Find where the given text appears and provide that cell's center as [X, Y] coordinate. 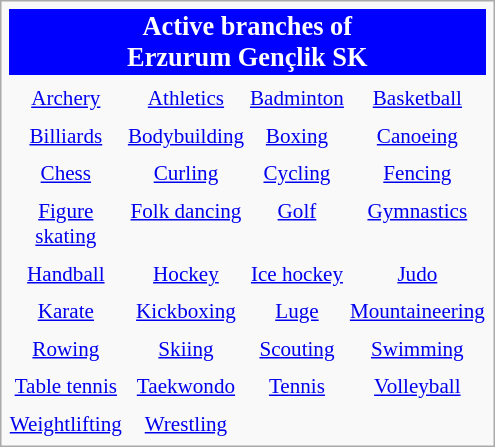
Bodybuilding [186, 135]
Handball [66, 273]
Tennis [298, 386]
Taekwondo [186, 386]
Badminton [298, 98]
Curling [186, 173]
Skiing [186, 348]
Figure skating [66, 223]
Folk dancing [186, 223]
Karate [66, 311]
Athletics [186, 98]
Basketball [417, 98]
Judo [417, 273]
Cycling [298, 173]
Boxing [298, 135]
Active branches ofErzurum Gençlik SK [247, 42]
Luge [298, 311]
Wrestling [186, 423]
Golf [298, 223]
Weightlifting [66, 423]
Chess [66, 173]
Kickboxing [186, 311]
Billiards [66, 135]
Mountaineering [417, 311]
Ice hockey [298, 273]
Scouting [298, 348]
Archery [66, 98]
Gymnastics [417, 223]
Rowing [66, 348]
Swimming [417, 348]
Fencing [417, 173]
Table tennis [66, 386]
Volleyball [417, 386]
Canoeing [417, 135]
Hockey [186, 273]
